Identify which cell holds the provided text, then report its (x, y) central coordinate. 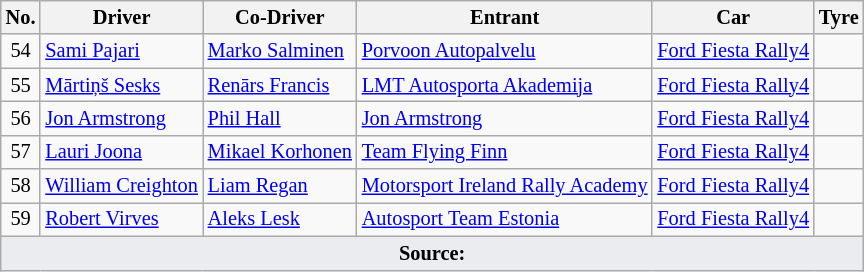
Robert Virves (121, 219)
Aleks Lesk (280, 219)
59 (21, 219)
Team Flying Finn (505, 152)
Entrant (505, 17)
Car (732, 17)
55 (21, 85)
Lauri Joona (121, 152)
Mārtiņš Sesks (121, 85)
William Creighton (121, 186)
Sami Pajari (121, 51)
Source: (432, 253)
No. (21, 17)
Driver (121, 17)
Porvoon Autopalvelu (505, 51)
Phil Hall (280, 118)
Motorsport Ireland Rally Academy (505, 186)
LMT Autosporta Akademija (505, 85)
54 (21, 51)
Tyre (839, 17)
56 (21, 118)
Liam Regan (280, 186)
Autosport Team Estonia (505, 219)
Marko Salminen (280, 51)
Renārs Francis (280, 85)
58 (21, 186)
Mikael Korhonen (280, 152)
57 (21, 152)
Co-Driver (280, 17)
